Scan for the cell matching the given text and deliver its [x, y] coordinate at center. 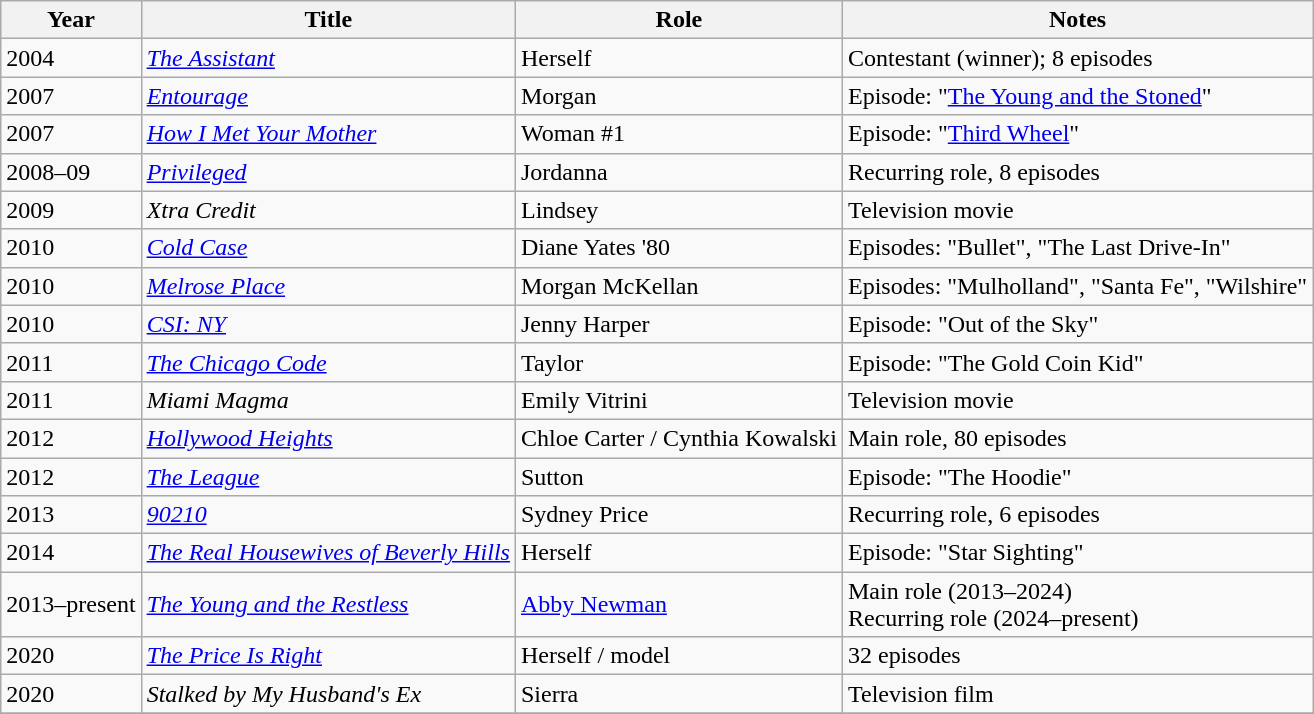
Stalked by My Husband's Ex [328, 694]
Notes [1077, 20]
2013 [71, 515]
The Price Is Right [328, 656]
The Assistant [328, 58]
Entourage [328, 96]
2014 [71, 553]
Hollywood Heights [328, 438]
Episode: "Star Sighting" [1077, 553]
Episode: "The Hoodie" [1077, 477]
Woman #1 [678, 134]
The League [328, 477]
Chloe Carter / Cynthia Kowalski [678, 438]
The Real Housewives of Beverly Hills [328, 553]
90210 [328, 515]
Episode: "The Young and the Stoned" [1077, 96]
Cold Case [328, 248]
2009 [71, 210]
Sierra [678, 694]
Main role, 80 episodes [1077, 438]
Abby Newman [678, 604]
2008–09 [71, 172]
Herself / model [678, 656]
Privileged [328, 172]
Title [328, 20]
Episode: "Third Wheel" [1077, 134]
32 episodes [1077, 656]
Episode: "Out of the Sky" [1077, 324]
Recurring role, 8 episodes [1077, 172]
Sydney Price [678, 515]
Main role (2013–2024)Recurring role (2024–present) [1077, 604]
Emily Vitrini [678, 400]
Miami Magma [328, 400]
Recurring role, 6 episodes [1077, 515]
Episodes: "Bullet", "The Last Drive-In" [1077, 248]
Television film [1077, 694]
Role [678, 20]
CSI: NY [328, 324]
2004 [71, 58]
Jordanna [678, 172]
Episodes: "Mulholland", "Santa Fe", "Wilshire" [1077, 286]
2013–present [71, 604]
Year [71, 20]
Diane Yates '80 [678, 248]
Jenny Harper [678, 324]
How I Met Your Mother [328, 134]
The Chicago Code [328, 362]
Xtra Credit [328, 210]
Sutton [678, 477]
Episode: "The Gold Coin Kid" [1077, 362]
The Young and the Restless [328, 604]
Lindsey [678, 210]
Morgan McKellan [678, 286]
Taylor [678, 362]
Melrose Place [328, 286]
Contestant (winner); 8 episodes [1077, 58]
Morgan [678, 96]
